Pinpoint the cell where the given text exists, returning its [x, y] midpoint coordinate. 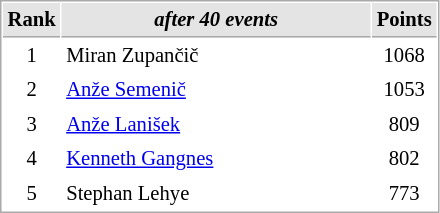
Anže Lanišek [216, 124]
Rank [32, 20]
Kenneth Gangnes [216, 158]
Points [404, 20]
809 [404, 124]
802 [404, 158]
2 [32, 90]
Stephan Lehye [216, 194]
Miran Zupančič [216, 56]
1068 [404, 56]
3 [32, 124]
5 [32, 194]
1 [32, 56]
1053 [404, 90]
773 [404, 194]
Anže Semenič [216, 90]
4 [32, 158]
after 40 events [216, 20]
